Detect which cell encompasses the target text, then output its (x, y) center coordinate. 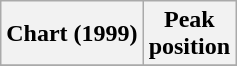
Peakposition (189, 34)
Chart (1999) (72, 34)
